Determine the (X, Y) coordinate at the center of the cell enclosing the given text.  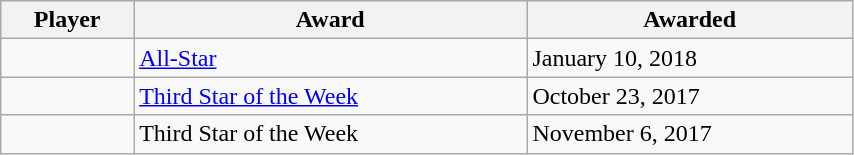
November 6, 2017 (690, 134)
Awarded (690, 20)
Award (330, 20)
All-Star (330, 58)
October 23, 2017 (690, 96)
Player (68, 20)
January 10, 2018 (690, 58)
